Detect which cell encompasses the target text, then output its [x, y] center coordinate. 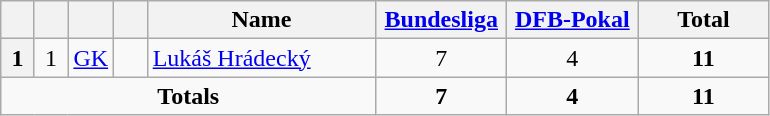
Name [262, 20]
Total [704, 20]
GK [91, 58]
Totals [188, 96]
DFB-Pokal [572, 20]
Lukáš Hrádecký [262, 58]
Bundesliga [442, 20]
